Search for the cell housing the specified text and yield its [X, Y] center coordinate. 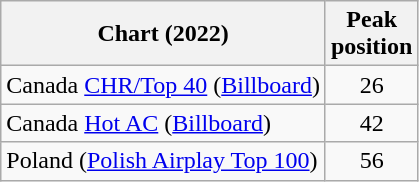
42 [371, 123]
Poland (Polish Airplay Top 100) [164, 161]
Canada Hot AC (Billboard) [164, 123]
56 [371, 161]
Canada CHR/Top 40 (Billboard) [164, 85]
Chart (2022) [164, 34]
26 [371, 85]
Peakposition [371, 34]
